Locate the cell with the specified text and output its [X, Y] center coordinate. 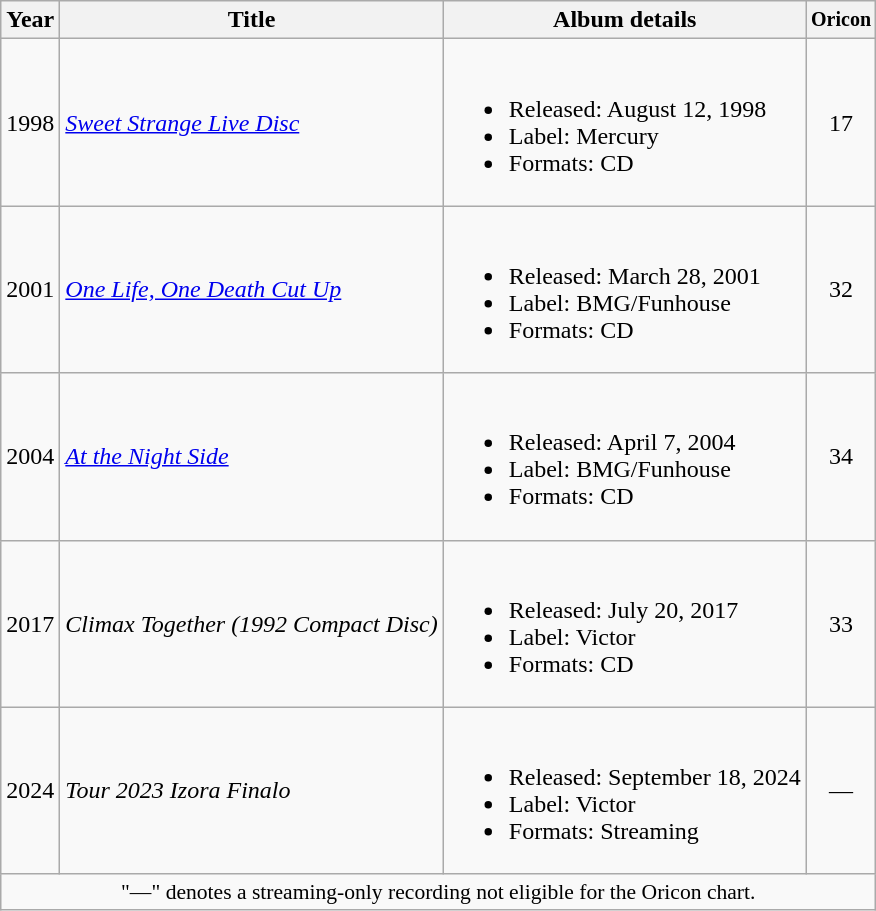
Sweet Strange Live Disc [252, 122]
2017 [30, 624]
Climax Together (1992 Compact Disc) [252, 624]
Released: July 20, 2017Label: VictorFormats: CD [624, 624]
17 [840, 122]
2024 [30, 790]
33 [840, 624]
At the Night Side [252, 456]
Released: March 28, 2001Label: BMG/FunhouseFormats: CD [624, 290]
One Life, One Death Cut Up [252, 290]
Title [252, 20]
Year [30, 20]
Released: September 18, 2024Label: VictorFormats: Streaming [624, 790]
Oricon [840, 20]
Released: April 7, 2004Label: BMG/FunhouseFormats: CD [624, 456]
32 [840, 290]
Album details [624, 20]
Released: August 12, 1998Label: MercuryFormats: CD [624, 122]
1998 [30, 122]
"—" denotes a streaming-only recording not eligible for the Oricon chart. [438, 892]
Tour 2023 Izora Finalo [252, 790]
2004 [30, 456]
34 [840, 456]
2001 [30, 290]
— [840, 790]
